For the text-containing cell, return its midpoint in [x, y] coordinate format. 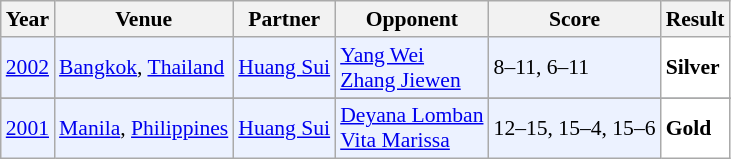
Year [28, 19]
2001 [28, 128]
2002 [28, 68]
12–15, 15–4, 15–6 [575, 128]
Yang Wei Zhang Jiewen [412, 68]
Deyana Lomban Vita Marissa [412, 128]
Gold [696, 128]
Score [575, 19]
8–11, 6–11 [575, 68]
Opponent [412, 19]
Silver [696, 68]
Result [696, 19]
Venue [144, 19]
Bangkok, Thailand [144, 68]
Partner [284, 19]
Manila, Philippines [144, 128]
